Output the [X, Y] coordinate of the center of the cell containing the given text.  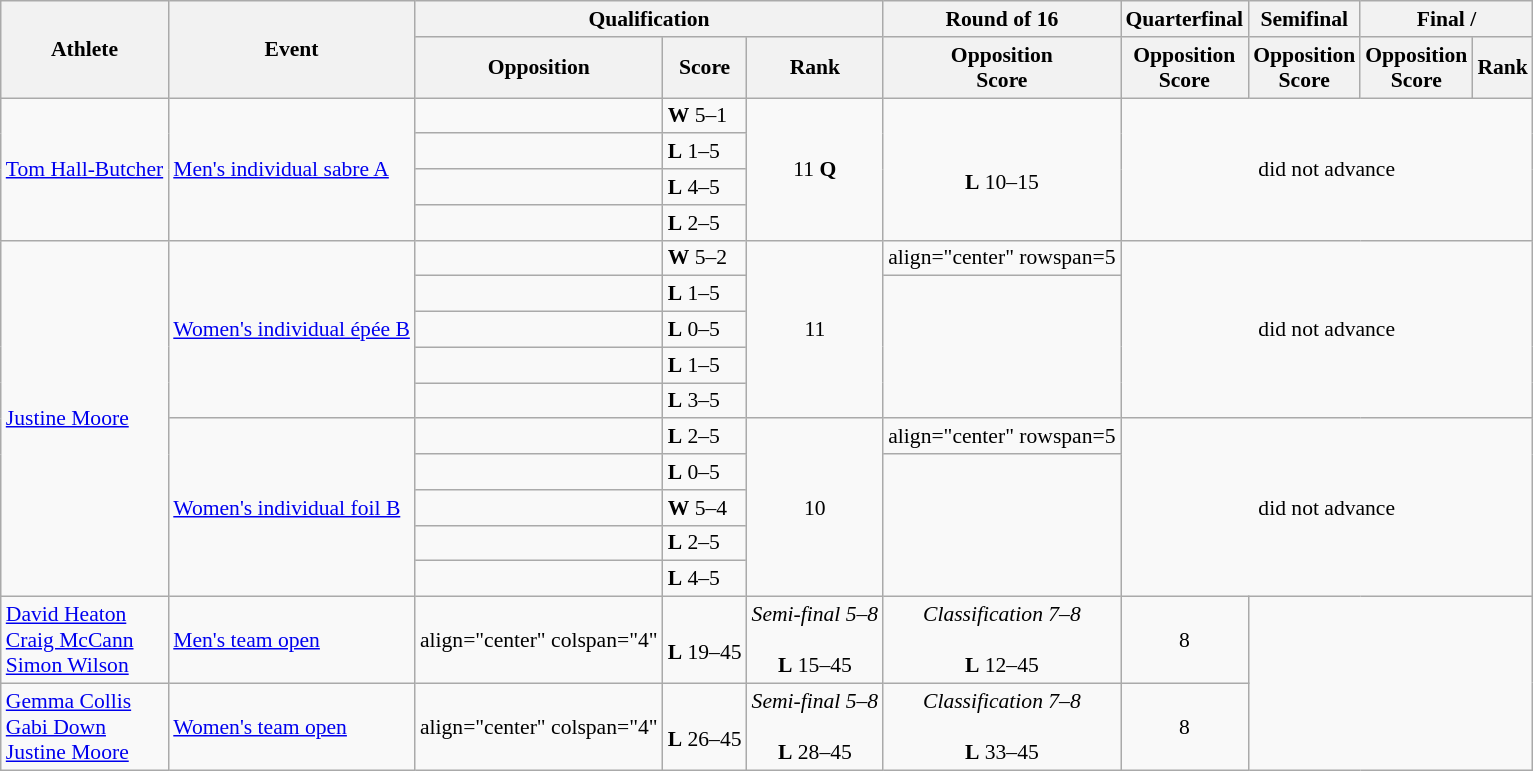
Justine Moore [84, 418]
Classification 7–8L 33–45 [1002, 726]
W 5–1 [705, 116]
Athlete [84, 50]
Semi-final 5–8L 15–45 [816, 640]
Qualification [649, 19]
11 [816, 329]
Quarterfinal [1184, 19]
W 5–4 [705, 508]
11 Q [816, 169]
L 10–15 [1002, 169]
Classification 7–8L 12–45 [1002, 640]
Semi-final 5–8L 28–45 [816, 726]
Women's individual foil B [292, 508]
L 3–5 [705, 401]
Men's team open [292, 640]
Tom Hall-Butcher [84, 169]
Opposition [539, 68]
W 5–2 [705, 258]
Women's individual épée B [292, 329]
David HeatonCraig McCannSimon Wilson [84, 640]
Women's team open [292, 726]
Event [292, 50]
Men's individual sabre A [292, 169]
Gemma CollisGabi DownJustine Moore [84, 726]
L 26–45 [705, 726]
10 [816, 508]
Final / [1446, 19]
Semifinal [1304, 19]
Score [705, 68]
L 19–45 [705, 640]
Round of 16 [1002, 19]
